Return [X, Y] of the center of cell containing provided text 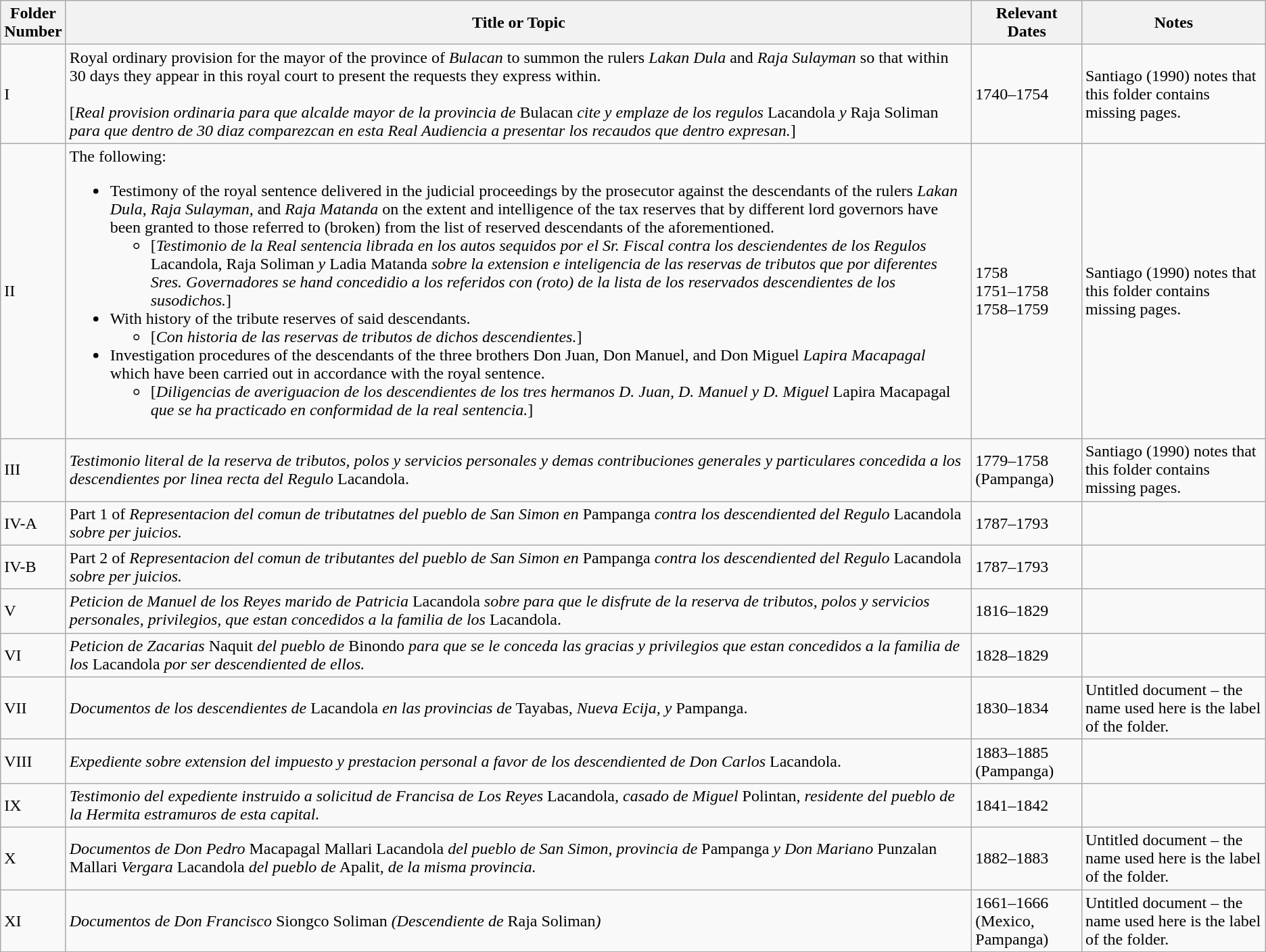
I [33, 94]
1740–1754 [1027, 94]
1883–1885 (Pampanga) [1027, 761]
V [33, 611]
Expediente sobre extension del impuesto y prestacion personal a favor de los descendiented de Don Carlos Lacandola. [519, 761]
IV-B [33, 567]
II [33, 291]
FolderNumber [33, 23]
RelevantDates [1027, 23]
1816–1829 [1027, 611]
IV-A [33, 523]
1841–1842 [1027, 805]
1661–1666(Mexico, Pampanga) [1027, 921]
III [33, 470]
1828–1829 [1027, 654]
Documentos de los descendientes de Lacandola en las provincias de Tayabas, Nueva Ecija, y Pampanga. [519, 708]
VI [33, 654]
1882–1883 [1027, 858]
X [33, 858]
Documentos de Don Francisco Siongco Soliman (Descendiente de Raja Soliman) [519, 921]
17581751–17581758–1759 [1027, 291]
1830–1834 [1027, 708]
Notes [1173, 23]
IX [33, 805]
VII [33, 708]
1779–1758(Pampanga) [1027, 470]
Title or Topic [519, 23]
VIII [33, 761]
XI [33, 921]
